Determine the (X, Y) coordinate at the center of the cell enclosing the given text.  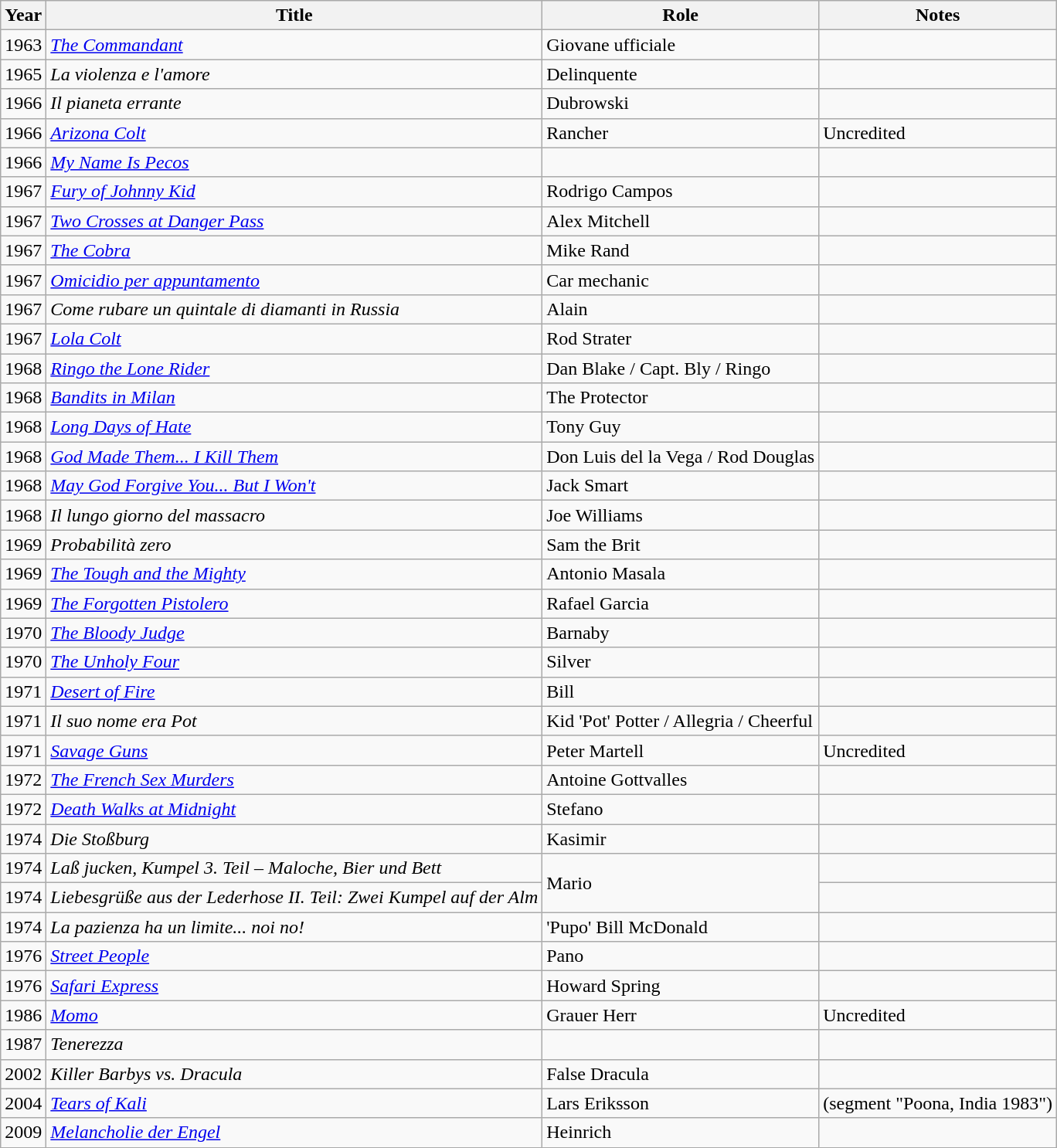
False Dracula (681, 1074)
Il suo nome era Pot (294, 721)
The Protector (681, 398)
Car mechanic (681, 280)
Il lungo giorno del massacro (294, 515)
Stefano (681, 809)
Notes (938, 15)
The Commandant (294, 45)
Rafael Garcia (681, 603)
1965 (23, 74)
Don Luis del la Vega / Rod Douglas (681, 457)
Pano (681, 956)
Antoine Gottvalles (681, 779)
Melancholie der Engel (294, 1133)
Two Crosses at Danger Pass (294, 221)
The Bloody Judge (294, 633)
Liebesgrüße aus der Lederhose II. Teil: Zwei Kumpel auf der Alm (294, 898)
Kasimir (681, 838)
Tony Guy (681, 427)
Antonio Masala (681, 574)
(segment "Poona, India 1983") (938, 1103)
God Made Them... I Kill Them (294, 457)
Rod Strater (681, 338)
Rodrigo Campos (681, 192)
Heinrich (681, 1133)
Tears of Kali (294, 1103)
Long Days of Hate (294, 427)
Momo (294, 1015)
Jack Smart (681, 486)
Dan Blake / Capt. Bly / Ringo (681, 369)
Lars Eriksson (681, 1103)
Bill (681, 691)
The Forgotten Pistolero (294, 603)
1986 (23, 1015)
The Tough and the Mighty (294, 574)
Street People (294, 956)
Grauer Herr (681, 1015)
Barnaby (681, 633)
Dubrowski (681, 104)
Alex Mitchell (681, 221)
1987 (23, 1044)
Silver (681, 662)
The French Sex Murders (294, 779)
Arizona Colt (294, 133)
Delinquente (681, 74)
2009 (23, 1133)
Title (294, 15)
May God Forgive You... But I Won't (294, 486)
Il pianeta errante (294, 104)
Probabilità zero (294, 545)
The Cobra (294, 250)
Desert of Fire (294, 691)
Rancher (681, 133)
Kid 'Pot' Potter / Allegria / Cheerful (681, 721)
Howard Spring (681, 986)
Bandits in Milan (294, 398)
Sam the Brit (681, 545)
Laß jucken, Kumpel 3. Teil – Maloche, Bier und Bett (294, 868)
2002 (23, 1074)
Come rubare un quintale di diamanti in Russia (294, 309)
'Pupo' Bill McDonald (681, 927)
Mike Rand (681, 250)
La violenza e l'amore (294, 74)
Alain (681, 309)
Omicidio per appuntamento (294, 280)
Killer Barbys vs. Dracula (294, 1074)
The Unholy Four (294, 662)
Role (681, 15)
Joe Williams (681, 515)
1963 (23, 45)
La pazienza ha un limite... noi no! (294, 927)
Safari Express (294, 986)
Giovane ufficiale (681, 45)
Fury of Johnny Kid (294, 192)
Lola Colt (294, 338)
Year (23, 15)
Peter Martell (681, 750)
My Name Is Pecos (294, 162)
Mario (681, 883)
Tenerezza (294, 1044)
Ringo the Lone Rider (294, 369)
Death Walks at Midnight (294, 809)
2004 (23, 1103)
Savage Guns (294, 750)
Die Stoßburg (294, 838)
